Capture the cell that displays the provided text and extract its [x, y] central coordinate. 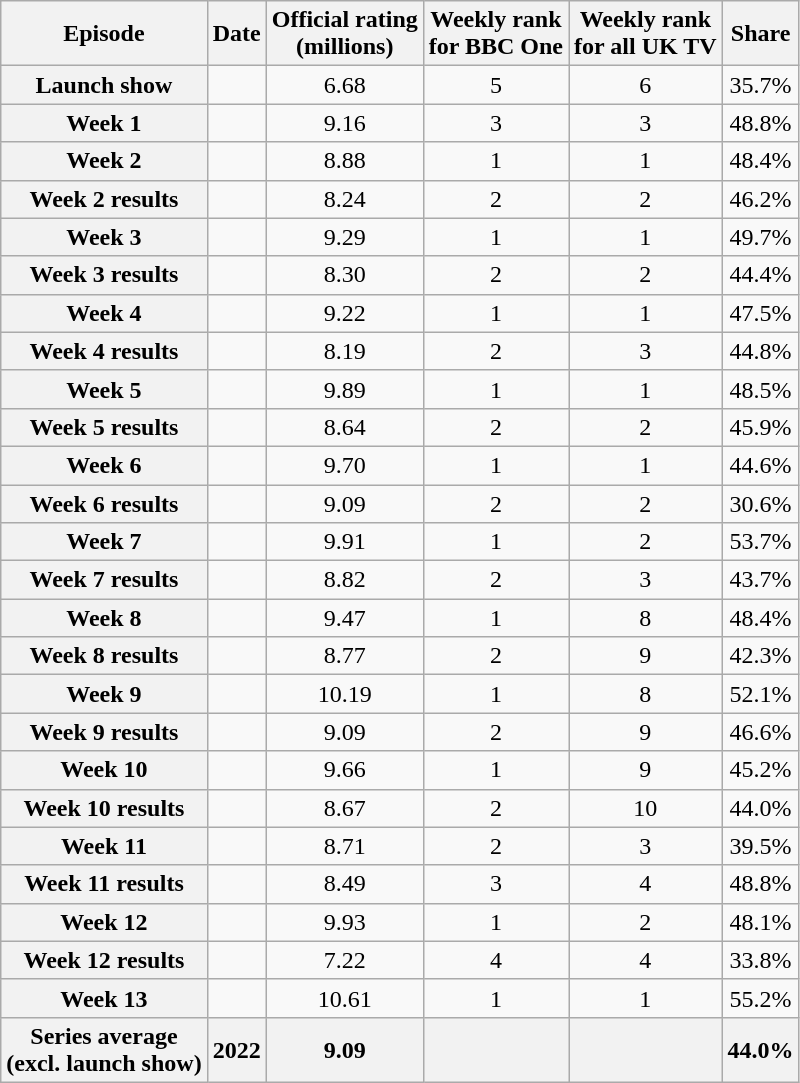
53.7% [760, 542]
Weekly rankfor all UK TV [646, 34]
6 [646, 85]
Week 10 results [104, 808]
Week 12 [104, 922]
45.2% [760, 770]
Week 6 [104, 465]
8.24 [344, 199]
8.64 [344, 427]
Series average(excl. launch show) [104, 1050]
8.19 [344, 351]
42.3% [760, 656]
Week 3 results [104, 275]
45.9% [760, 427]
Week 10 [104, 770]
9.70 [344, 465]
Week 5 [104, 389]
Week 9 [104, 694]
9.93 [344, 922]
Week 6 results [104, 503]
9.22 [344, 313]
35.7% [760, 85]
Week 4 [104, 313]
8.82 [344, 580]
2022 [236, 1050]
8.71 [344, 846]
5 [496, 85]
Week 8 [104, 618]
Week 12 results [104, 960]
Week 11 [104, 846]
39.5% [760, 846]
10.61 [344, 998]
Weekly rankfor BBC One [496, 34]
Week 4 results [104, 351]
6.68 [344, 85]
55.2% [760, 998]
44.8% [760, 351]
44.4% [760, 275]
10.19 [344, 694]
46.2% [760, 199]
Week 7 results [104, 580]
Week 2 results [104, 199]
9.29 [344, 237]
Share [760, 34]
48.5% [760, 389]
Official rating(millions) [344, 34]
30.6% [760, 503]
44.6% [760, 465]
8.77 [344, 656]
46.6% [760, 732]
9.91 [344, 542]
43.7% [760, 580]
49.7% [760, 237]
Launch show [104, 85]
Week 5 results [104, 427]
Week 1 [104, 123]
8.49 [344, 884]
33.8% [760, 960]
Week 11 results [104, 884]
7.22 [344, 960]
Week 13 [104, 998]
48.1% [760, 922]
Episode [104, 34]
8.67 [344, 808]
8.30 [344, 275]
8.88 [344, 161]
9.16 [344, 123]
52.1% [760, 694]
47.5% [760, 313]
Week 8 results [104, 656]
9.47 [344, 618]
Week 7 [104, 542]
Week 2 [104, 161]
Week 3 [104, 237]
Date [236, 34]
9.89 [344, 389]
9.66 [344, 770]
Week 9 results [104, 732]
10 [646, 808]
